Detect which cell encompasses the target text, then output its (x, y) center coordinate. 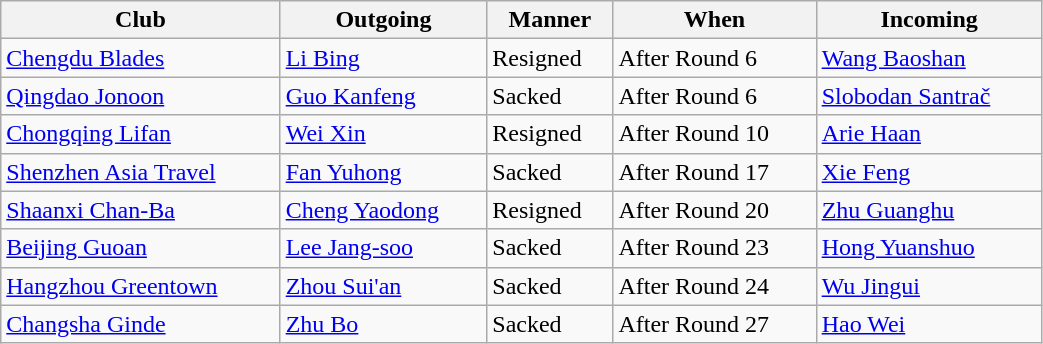
When (714, 20)
Qingdao Jonoon (140, 96)
Chengdu Blades (140, 58)
After Round 17 (714, 172)
Hong Yuanshuo (929, 248)
Chongqing Lifan (140, 134)
Cheng Yaodong (384, 210)
Outgoing (384, 20)
Wu Jingui (929, 286)
Xie Feng (929, 172)
Fan Yuhong (384, 172)
Guo Kanfeng (384, 96)
Li Bing (384, 58)
Zhu Guanghu (929, 210)
Wang Baoshan (929, 58)
Incoming (929, 20)
Zhou Sui'an (384, 286)
After Round 20 (714, 210)
Hangzhou Greentown (140, 286)
After Round 27 (714, 324)
Club (140, 20)
Beijing Guoan (140, 248)
Shenzhen Asia Travel (140, 172)
Arie Haan (929, 134)
After Round 24 (714, 286)
Shaanxi Chan-Ba (140, 210)
Slobodan Santrač (929, 96)
After Round 10 (714, 134)
Wei Xin (384, 134)
Changsha Ginde (140, 324)
Zhu Bo (384, 324)
Lee Jang-soo (384, 248)
Hao Wei (929, 324)
After Round 23 (714, 248)
Manner (550, 20)
